Scan for the cell matching the given text and deliver its (X, Y) coordinate at center. 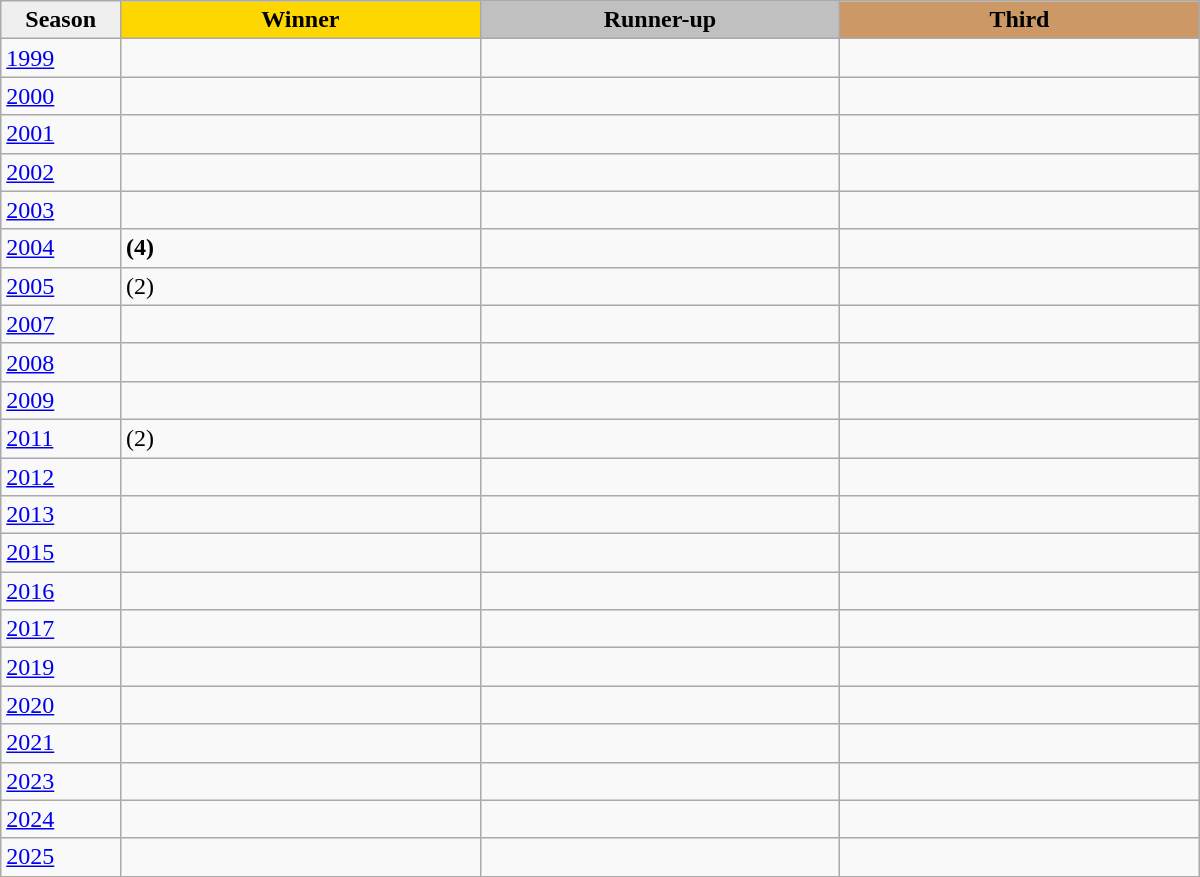
2011 (61, 438)
1999 (61, 58)
2016 (61, 591)
Runner-up (660, 20)
2023 (61, 781)
2004 (61, 248)
2020 (61, 705)
Third (1020, 20)
2017 (61, 629)
2003 (61, 210)
2001 (61, 134)
2025 (61, 857)
2000 (61, 96)
2012 (61, 477)
2009 (61, 400)
2015 (61, 553)
(4) (301, 248)
2007 (61, 324)
2021 (61, 743)
2013 (61, 515)
2019 (61, 667)
2005 (61, 286)
Winner (301, 20)
2008 (61, 362)
Season (61, 20)
2002 (61, 172)
2024 (61, 819)
